From the cell containing the given text, extract its center point as (X, Y) coordinate. 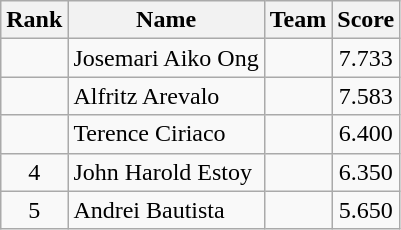
Name (166, 20)
5.650 (366, 210)
Alfritz Arevalo (166, 96)
7.733 (366, 58)
Terence Ciriaco (166, 134)
Score (366, 20)
6.400 (366, 134)
7.583 (366, 96)
6.350 (366, 172)
4 (34, 172)
Rank (34, 20)
5 (34, 210)
Team (298, 20)
Josemari Aiko Ong (166, 58)
Andrei Bautista (166, 210)
John Harold Estoy (166, 172)
